Capture the cell that displays the provided text and extract its [X, Y] central coordinate. 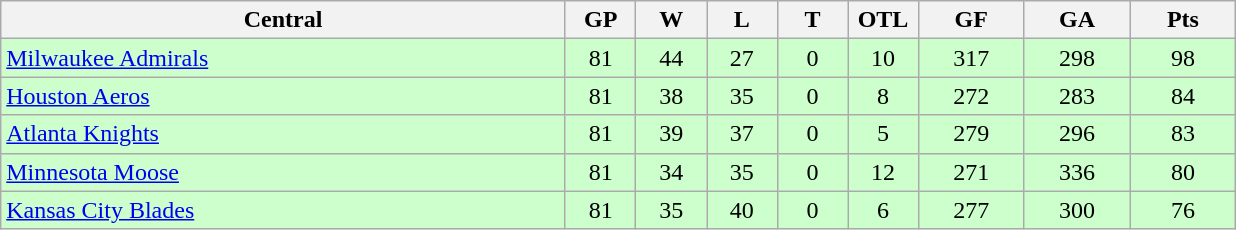
40 [742, 210]
34 [672, 172]
83 [1183, 134]
Central [284, 20]
GF [971, 20]
44 [672, 58]
80 [1183, 172]
84 [1183, 96]
Houston Aeros [284, 96]
317 [971, 58]
OTL [884, 20]
298 [1077, 58]
L [742, 20]
76 [1183, 210]
8 [884, 96]
300 [1077, 210]
Pts [1183, 20]
Atlanta Knights [284, 134]
39 [672, 134]
Minnesota Moose [284, 172]
336 [1077, 172]
5 [884, 134]
38 [672, 96]
27 [742, 58]
37 [742, 134]
6 [884, 210]
GP [600, 20]
T [812, 20]
98 [1183, 58]
279 [971, 134]
10 [884, 58]
12 [884, 172]
272 [971, 96]
GA [1077, 20]
W [672, 20]
271 [971, 172]
283 [1077, 96]
Kansas City Blades [284, 210]
277 [971, 210]
296 [1077, 134]
Milwaukee Admirals [284, 58]
